Locate the cell with the specified text and output its [X, Y] center coordinate. 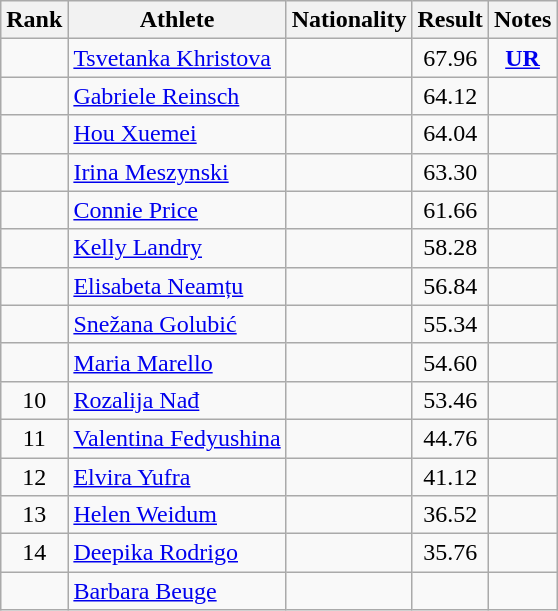
Nationality [349, 20]
64.12 [450, 96]
Result [450, 20]
67.96 [450, 58]
54.60 [450, 362]
Notes [522, 20]
Rozalija Nađ [177, 400]
Elisabeta Neamțu [177, 286]
44.76 [450, 438]
41.12 [450, 477]
Snežana Golubić [177, 324]
11 [34, 438]
Hou Xuemei [177, 134]
35.76 [450, 553]
Elvira Yufra [177, 477]
55.34 [450, 324]
63.30 [450, 172]
56.84 [450, 286]
Helen Weidum [177, 515]
Maria Marello [177, 362]
Tsvetanka Khristova [177, 58]
13 [34, 515]
64.04 [450, 134]
36.52 [450, 515]
10 [34, 400]
14 [34, 553]
Barbara Beuge [177, 591]
53.46 [450, 400]
Kelly Landry [177, 248]
Deepika Rodrigo [177, 553]
12 [34, 477]
Irina Meszynski [177, 172]
UR [522, 58]
61.66 [450, 210]
Connie Price [177, 210]
58.28 [450, 248]
Athlete [177, 20]
Gabriele Reinsch [177, 96]
Rank [34, 20]
Valentina Fedyushina [177, 438]
